Capture the cell that displays the provided text and extract its [X, Y] central coordinate. 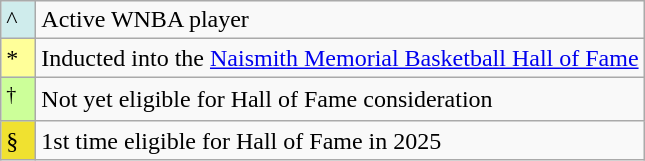
* [18, 58]
Not yet eligible for Hall of Fame consideration [340, 100]
Active WNBA player [340, 20]
^ [18, 20]
1st time eligible for Hall of Fame in 2025 [340, 140]
§ [18, 140]
Inducted into the Naismith Memorial Basketball Hall of Fame [340, 58]
† [18, 100]
